Identify which cell holds the provided text, then report its [x, y] central coordinate. 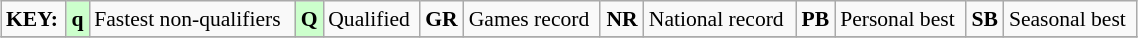
SB [985, 19]
NR [622, 19]
PB [816, 19]
National record [720, 19]
q [78, 19]
Personal best [900, 19]
Seasonal best [1070, 19]
Games record [532, 19]
KEY: [34, 19]
Q [309, 19]
Qualified [371, 19]
Fastest non-qualifiers [192, 19]
GR [442, 19]
